From the cell containing the given text, extract its center point as (X, Y) coordinate. 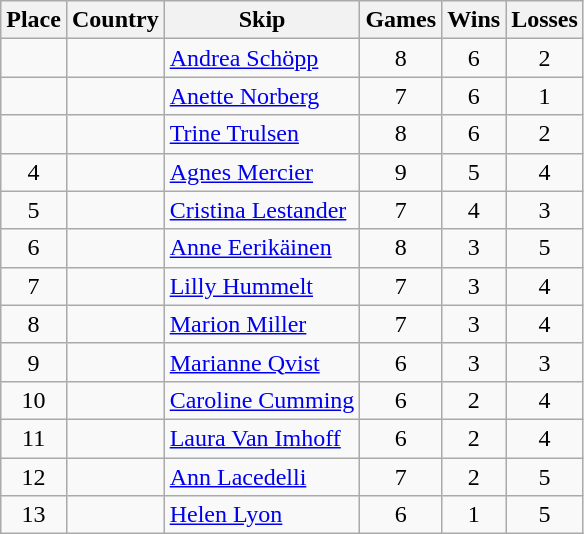
Andrea Schöpp (262, 58)
Anette Norberg (262, 96)
Helen Lyon (262, 515)
Caroline Cumming (262, 400)
Place (34, 20)
Cristina Lestander (262, 210)
Losses (545, 20)
Anne Eerikäinen (262, 248)
Ann Lacedelli (262, 477)
13 (34, 515)
Skip (262, 20)
Trine Trulsen (262, 134)
11 (34, 438)
Lilly Hummelt (262, 286)
Wins (474, 20)
Agnes Mercier (262, 172)
Marion Miller (262, 324)
Country (115, 20)
Laura Van Imhoff (262, 438)
Games (401, 20)
10 (34, 400)
Marianne Qvist (262, 362)
12 (34, 477)
